Identify which cell holds the provided text, then report its [X, Y] central coordinate. 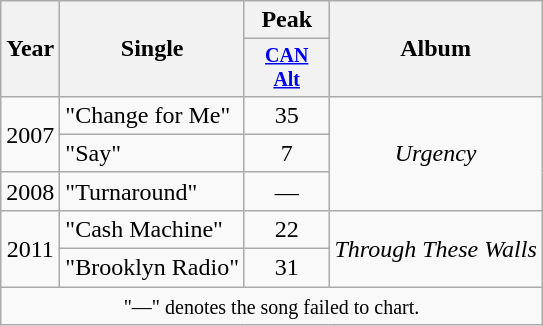
Album [436, 49]
"—" denotes the song failed to chart. [272, 306]
"Turnaround" [152, 191]
CANAlt [286, 68]
22 [286, 229]
Single [152, 49]
Urgency [436, 153]
"Cash Machine" [152, 229]
35 [286, 115]
2007 [30, 134]
7 [286, 153]
"Say" [152, 153]
Through These Walls [436, 248]
2011 [30, 248]
"Brooklyn Radio" [152, 268]
— [286, 191]
2008 [30, 191]
"Change for Me" [152, 115]
Year [30, 49]
31 [286, 268]
Peak [286, 20]
